Capture the cell that displays the provided text and extract its (x, y) central coordinate. 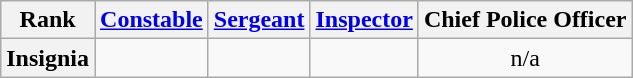
Chief Police Officer (525, 20)
Constable (152, 20)
Rank (48, 20)
Sergeant (259, 20)
n/a (525, 58)
Insignia (48, 58)
Inspector (364, 20)
